Determine the [X, Y] coordinate at the center of the cell enclosing the given text.  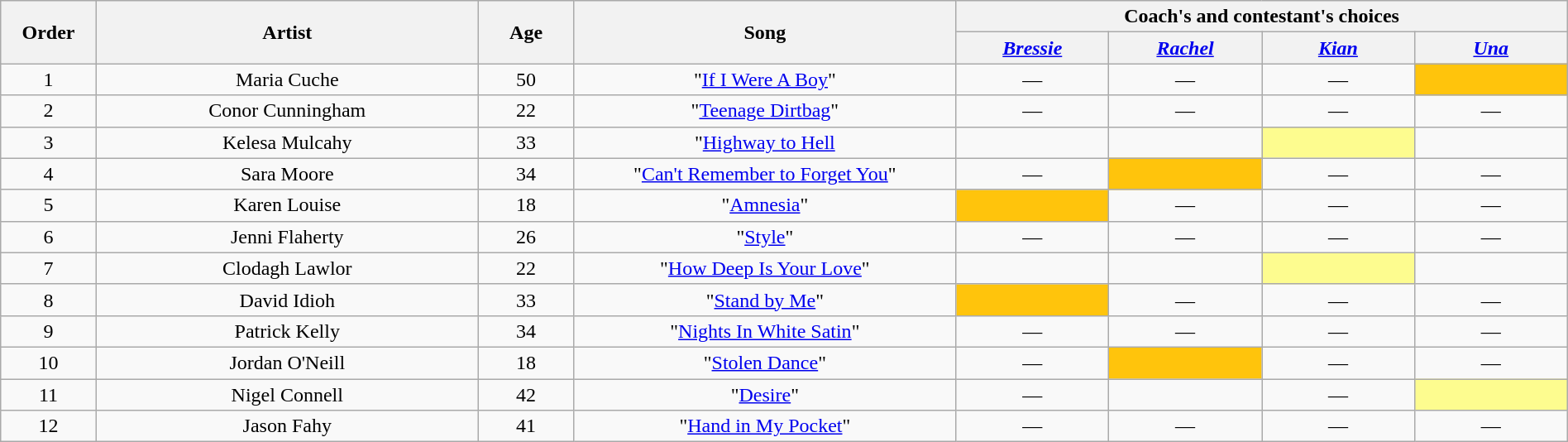
10 [49, 363]
12 [49, 426]
6 [49, 237]
Age [526, 32]
42 [526, 395]
Coach's and contestant's choices [1262, 17]
"Amnesia" [765, 205]
9 [49, 331]
"If I Were A Boy" [765, 79]
Artist [287, 32]
Jordan O'Neill [287, 363]
26 [526, 237]
Una [1490, 48]
"Can't Remember to Forget You" [765, 174]
7 [49, 268]
Jenni Flaherty [287, 237]
"Highway to Hell [765, 142]
Kelesa Mulcahy [287, 142]
3 [49, 142]
Karen Louise [287, 205]
"Style" [765, 237]
Jason Fahy [287, 426]
"Stolen Dance" [765, 363]
4 [49, 174]
1 [49, 79]
David Idioh [287, 300]
"Hand in My Pocket" [765, 426]
Rachel [1186, 48]
"Nights In White Satin" [765, 331]
"Teenage Dirtbag" [765, 111]
Maria Cuche [287, 79]
5 [49, 205]
Song [765, 32]
Nigel Connell [287, 395]
"How Deep Is Your Love" [765, 268]
"Stand by Me" [765, 300]
41 [526, 426]
Kian [1338, 48]
Order [49, 32]
Clodagh Lawlor [287, 268]
Conor Cunningham [287, 111]
11 [49, 395]
8 [49, 300]
Patrick Kelly [287, 331]
Bressie [1032, 48]
2 [49, 111]
Sara Moore [287, 174]
50 [526, 79]
"Desire" [765, 395]
